Pinpoint the cell where the given text exists, returning its [X, Y] midpoint coordinate. 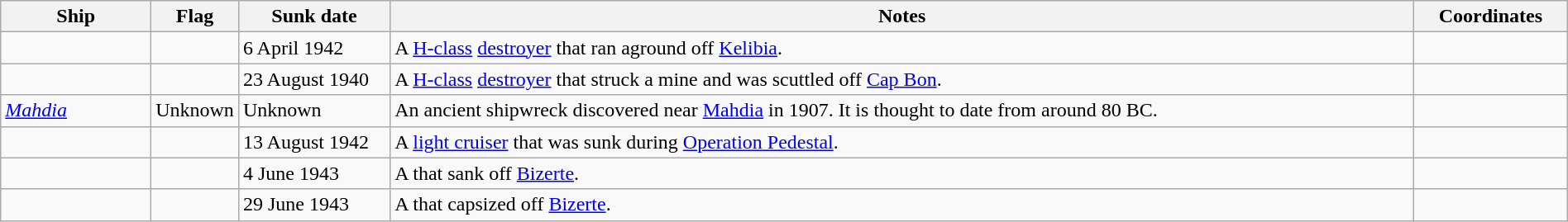
4 June 1943 [314, 173]
A that capsized off Bizerte. [902, 205]
6 April 1942 [314, 48]
A H-class destroyer that ran aground off Kelibia. [902, 48]
Sunk date [314, 17]
Coordinates [1491, 17]
Ship [76, 17]
13 August 1942 [314, 142]
Flag [195, 17]
A H-class destroyer that struck a mine and was scuttled off Cap Bon. [902, 79]
23 August 1940 [314, 79]
29 June 1943 [314, 205]
Notes [902, 17]
A light cruiser that was sunk during Operation Pedestal. [902, 142]
A that sank off Bizerte. [902, 173]
Mahdia [76, 111]
An ancient shipwreck discovered near Mahdia in 1907. It is thought to date from around 80 BC. [902, 111]
